Return the (x, y) coordinate for the center point of the cell that contains the specified text.  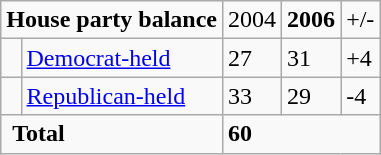
33 (252, 96)
2006 (312, 20)
+/- (360, 20)
29 (312, 96)
31 (312, 58)
2004 (252, 20)
Republican-held (122, 96)
60 (300, 134)
+4 (360, 58)
House party balance (112, 20)
27 (252, 58)
-4 (360, 96)
Democrat-held (122, 58)
Total (112, 134)
